Locate the cell with the specified text and output its [x, y] center coordinate. 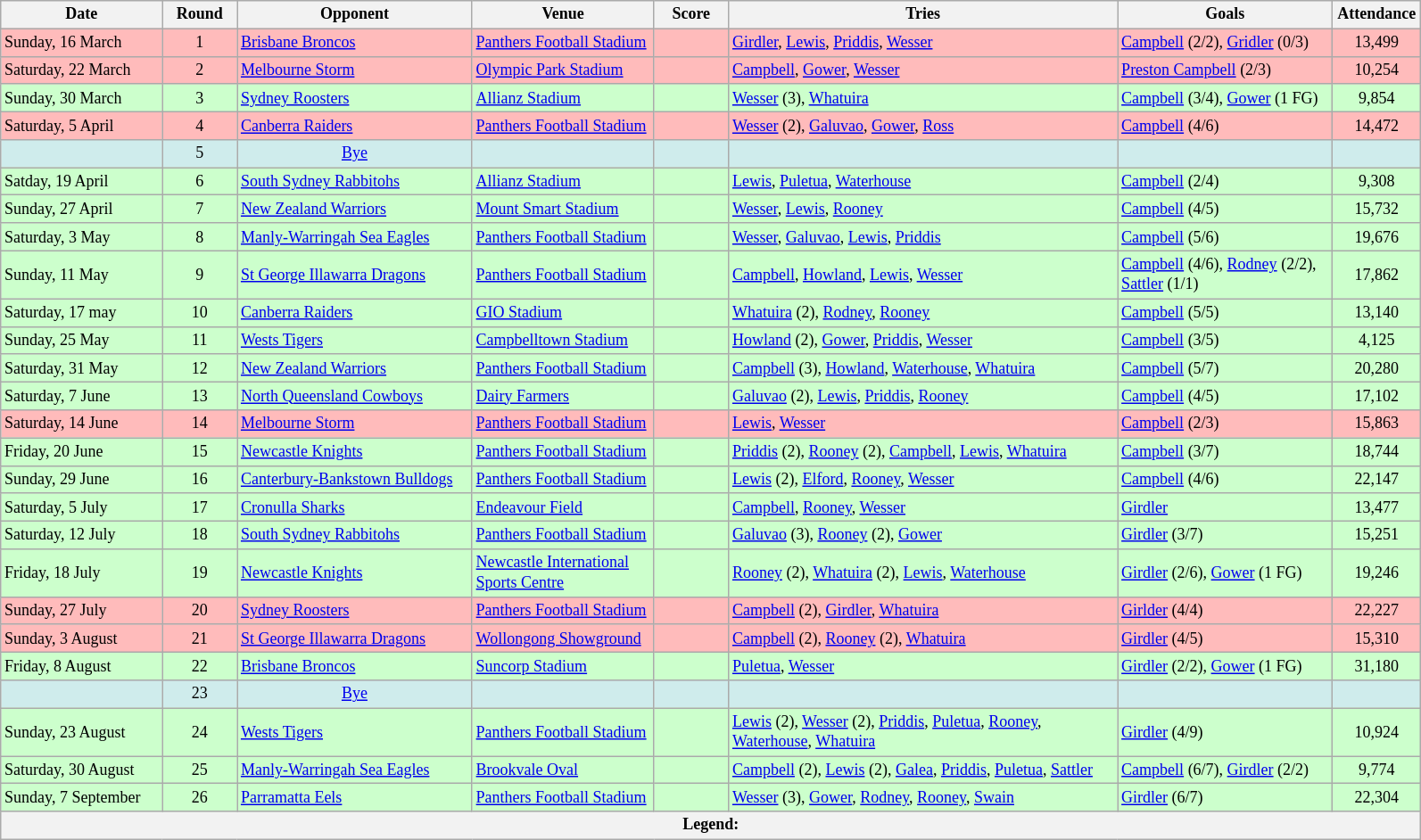
22,304 [1377, 797]
Saturday, 14 June [82, 424]
Campbell (2/2), Gridler (0/3) [1226, 43]
1 [200, 43]
Sunday, 27 July [82, 610]
Campbell (2), Lewis (2), Galea, Priddis, Puletua, Sattler [923, 770]
Sunday, 27 April [82, 209]
Tries [923, 14]
Sunday, 16 March [82, 43]
Campbell (3/7) [1226, 451]
22 [200, 667]
Wesser (2), Galuvao, Gower, Ross [923, 125]
13,140 [1377, 312]
Saturday, 12 July [82, 535]
18,744 [1377, 451]
Priddis (2), Rooney (2), Campbell, Lewis, Whatuira [923, 451]
10,254 [1377, 70]
Friday, 18 July [82, 573]
Wesser, Galuvao, Lewis, Priddis [923, 237]
GIO Stadium [563, 312]
19 [200, 573]
Cronulla Sharks [355, 506]
9,774 [1377, 770]
Saturday, 5 April [82, 125]
Saturday, 17 may [82, 312]
13,499 [1377, 43]
Lewis (2), Wesser (2), Priddis, Puletua, Rooney, Waterhouse, Whatuira [923, 732]
Campbell (5/6) [1226, 237]
Girdler (4/9) [1226, 732]
Girlder (4/4) [1226, 610]
8 [200, 237]
Puletua, Wesser [923, 667]
North Queensland Cowboys [355, 396]
17 [200, 506]
Sunday, 30 March [82, 98]
Mount Smart Stadium [563, 209]
Girdler [1226, 506]
Date [82, 14]
Attendance [1377, 14]
Galuvao (3), Rooney (2), Gower [923, 535]
Saturday, 3 May [82, 237]
23 [200, 694]
20,280 [1377, 367]
Sunday, 23 August [82, 732]
Opponent [355, 14]
14 [200, 424]
Campbell (4/6), Rodney (2/2), Sattler (1/1) [1226, 275]
21 [200, 638]
13,477 [1377, 506]
19,246 [1377, 573]
Saturday, 30 August [82, 770]
10,924 [1377, 732]
Wesser, Lewis, Rooney [923, 209]
Saturday, 22 March [82, 70]
4,125 [1377, 341]
Saturday, 31 May [82, 367]
Saturday, 7 June [82, 396]
Rooney (2), Whatuira (2), Lewis, Waterhouse [923, 573]
7 [200, 209]
Friday, 20 June [82, 451]
Campbelltown Stadium [563, 341]
9 [200, 275]
15,732 [1377, 209]
Girdler (6/7) [1226, 797]
15,863 [1377, 424]
Lewis (2), Elford, Rooney, Wesser [923, 480]
2 [200, 70]
31,180 [1377, 667]
Round [200, 14]
10 [200, 312]
Girdler (4/5) [1226, 638]
Campbell, Gower, Wesser [923, 70]
9,308 [1377, 182]
Saturday, 5 July [82, 506]
Parramatta Eels [355, 797]
Newcastle International Sports Centre [563, 573]
Lewis, Wesser [923, 424]
Wesser (3), Gower, Rodney, Rooney, Swain [923, 797]
Campbell, Rooney, Wesser [923, 506]
Girdler (2/2), Gower (1 FG) [1226, 667]
13 [200, 396]
Howland (2), Gower, Priddis, Wesser [923, 341]
Olympic Park Stadium [563, 70]
Campbell (3), Howland, Waterhouse, Whatuira [923, 367]
Wollongong Showground [563, 638]
Campbell (5/7) [1226, 367]
Suncorp Stadium [563, 667]
18 [200, 535]
Satday, 19 April [82, 182]
11 [200, 341]
Campbell, Howland, Lewis, Wesser [923, 275]
Goals [1226, 14]
12 [200, 367]
15,310 [1377, 638]
Canterbury-Bankstown Bulldogs [355, 480]
Friday, 8 August [82, 667]
Campbell (2), Girdler, Whatuira [923, 610]
6 [200, 182]
Dairy Farmers [563, 396]
17,862 [1377, 275]
Sunday, 3 August [82, 638]
Lewis, Puletua, Waterhouse [923, 182]
20 [200, 610]
14,472 [1377, 125]
Wesser (3), Whatuira [923, 98]
16 [200, 480]
5 [200, 153]
25 [200, 770]
Endeavour Field [563, 506]
Legend: [711, 826]
22,227 [1377, 610]
24 [200, 732]
Campbell (3/5) [1226, 341]
15,251 [1377, 535]
Brookvale Oval [563, 770]
Sunday, 29 June [82, 480]
Campbell (2), Rooney (2), Whatuira [923, 638]
Campbell (3/4), Gower (1 FG) [1226, 98]
Girdler (3/7) [1226, 535]
4 [200, 125]
Venue [563, 14]
9,854 [1377, 98]
Campbell (2/3) [1226, 424]
22,147 [1377, 480]
Preston Campbell (2/3) [1226, 70]
Campbell (2/4) [1226, 182]
Girdler (2/6), Gower (1 FG) [1226, 573]
17,102 [1377, 396]
Score [691, 14]
3 [200, 98]
Galuvao (2), Lewis, Priddis, Rooney [923, 396]
Sunday, 11 May [82, 275]
19,676 [1377, 237]
Girdler, Lewis, Priddis, Wesser [923, 43]
26 [200, 797]
Sunday, 7 September [82, 797]
Campbell (5/5) [1226, 312]
15 [200, 451]
Whatuira (2), Rodney, Rooney [923, 312]
Sunday, 25 May [82, 341]
Campbell (6/7), Girdler (2/2) [1226, 770]
